Pinpoint the cell where the given text exists, returning its [x, y] midpoint coordinate. 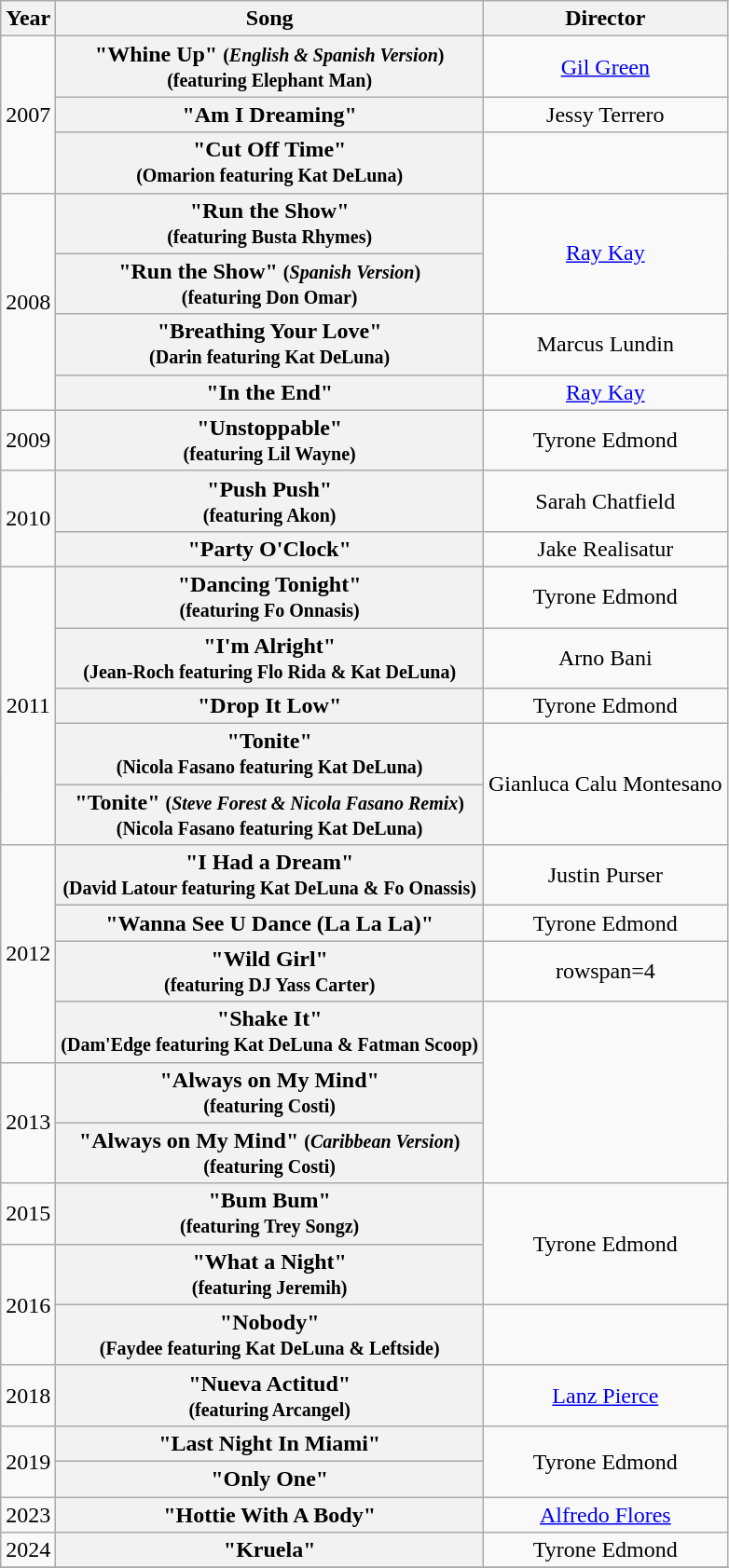
2007 [28, 115]
Lanz Pierce [605, 1396]
Gianluca Calu Montesano [605, 784]
"Tonite" (Steve Forest & Nicola Fasano Remix) (Nicola Fasano featuring Kat DeLuna) [270, 814]
"Wild Girl" (featuring DJ Yass Carter) [270, 971]
"Breathing Your Love" (Darin featuring Kat DeLuna) [270, 345]
rowspan=4 [605, 971]
2009 [28, 440]
"In the End" [270, 392]
2012 [28, 954]
Marcus Lundin [605, 345]
"Bum Bum" (featuring Trey Songz) [270, 1213]
"Run the Show" (Spanish Version) (featuring Don Omar) [270, 283]
"Cut Off Time" (Omarion featuring Kat DeLuna) [270, 162]
"Only One" [270, 1479]
"Last Night In Miami" [270, 1443]
"Dancing Tonight" (featuring Fo Onnasis) [270, 596]
2013 [28, 1123]
"Unstoppable" (featuring Lil Wayne) [270, 440]
"Always on My Mind" (featuring Costi) [270, 1092]
"Party O'Clock" [270, 549]
Gil Green [605, 67]
"Am I Dreaming" [270, 115]
Alfredo Flores [605, 1514]
2018 [28, 1396]
2023 [28, 1514]
2010 [28, 518]
Jake Realisatur [605, 549]
Jessy Terrero [605, 115]
"Run the Show" (featuring Busta Rhymes) [270, 224]
"Drop It Low" [270, 706]
Song [270, 19]
"Nobody" (Faydee featuring Kat DeLuna & Leftside) [270, 1334]
"What a Night" (featuring Jeremih) [270, 1275]
"Kruela" [270, 1550]
"Nueva Actitud" (featuring Arcangel) [270, 1396]
Justin Purser [605, 876]
2011 [28, 705]
2016 [28, 1304]
Director [605, 19]
"Shake It" (Dam'Edge featuring Kat DeLuna & Fatman Scoop) [270, 1032]
2019 [28, 1461]
"Whine Up" (English & Spanish Version)(featuring Elephant Man) [270, 67]
Year [28, 19]
"Hottie With A Body" [270, 1514]
"Push Push" (featuring Akon) [270, 501]
"Always on My Mind" (Caribbean Version) (featuring Costi) [270, 1153]
"Tonite" (Nicola Fasano featuring Kat DeLuna) [270, 755]
2008 [28, 302]
Arno Bani [605, 658]
"Wanna See U Dance (La La La)" [270, 923]
2024 [28, 1550]
"I'm Alright" (Jean-Roch featuring Flo Rida & Kat DeLuna) [270, 658]
Sarah Chatfield [605, 501]
2015 [28, 1213]
"I Had a Dream" (David Latour featuring Kat DeLuna & Fo Onassis) [270, 876]
